Scan for the cell matching the given text and deliver its (x, y) coordinate at center. 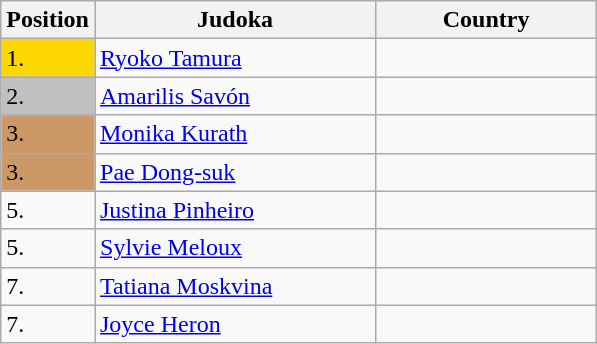
Judoka (234, 20)
Monika Kurath (234, 134)
2. (48, 96)
Justina Pinheiro (234, 210)
Joyce Heron (234, 324)
Pae Dong-suk (234, 172)
Amarilis Savón (234, 96)
Ryoko Tamura (234, 58)
Country (486, 20)
Tatiana Moskvina (234, 286)
Sylvie Meloux (234, 248)
1. (48, 58)
Position (48, 20)
